Output the [X, Y] coordinate of the center of the cell containing the given text.  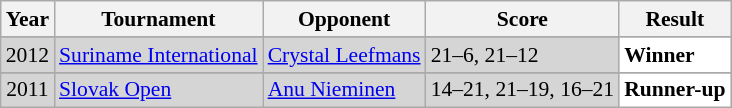
Crystal Leefmans [344, 55]
Year [28, 19]
14–21, 21–19, 16–21 [523, 90]
Score [523, 19]
Runner-up [674, 90]
Winner [674, 55]
Suriname International [158, 55]
Result [674, 19]
21–6, 21–12 [523, 55]
Slovak Open [158, 90]
Anu Nieminen [344, 90]
2011 [28, 90]
Opponent [344, 19]
2012 [28, 55]
Tournament [158, 19]
